Pinpoint the cell where the given text exists, returning its [X, Y] midpoint coordinate. 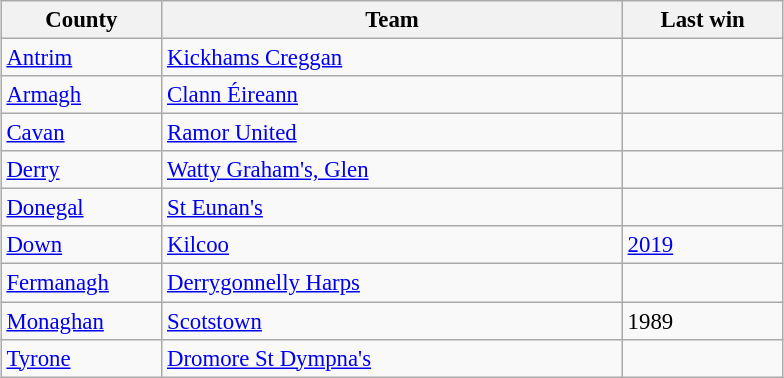
Monaghan [82, 321]
Clann Éireann [392, 95]
Antrim [82, 58]
Fermanagh [82, 283]
St Eunan's [392, 208]
Team [392, 20]
Scotstown [392, 321]
Donegal [82, 208]
Down [82, 245]
Kickhams Creggan [392, 58]
Derrygonnelly Harps [392, 283]
Last win [702, 20]
Derry [82, 170]
Watty Graham's, Glen [392, 170]
2019 [702, 245]
Cavan [82, 133]
Kilcoo [392, 245]
Tyrone [82, 358]
County [82, 20]
Ramor United [392, 133]
1989 [702, 321]
Dromore St Dympna's [392, 358]
Armagh [82, 95]
